Determine the (X, Y) coordinate at the center of the cell enclosing the given text.  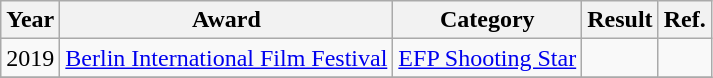
Berlin International Film Festival (226, 58)
Category (488, 20)
EFP Shooting Star (488, 58)
2019 (30, 58)
Year (30, 20)
Award (226, 20)
Ref. (684, 20)
Result (620, 20)
